Identify which cell holds the provided text, then report its (x, y) central coordinate. 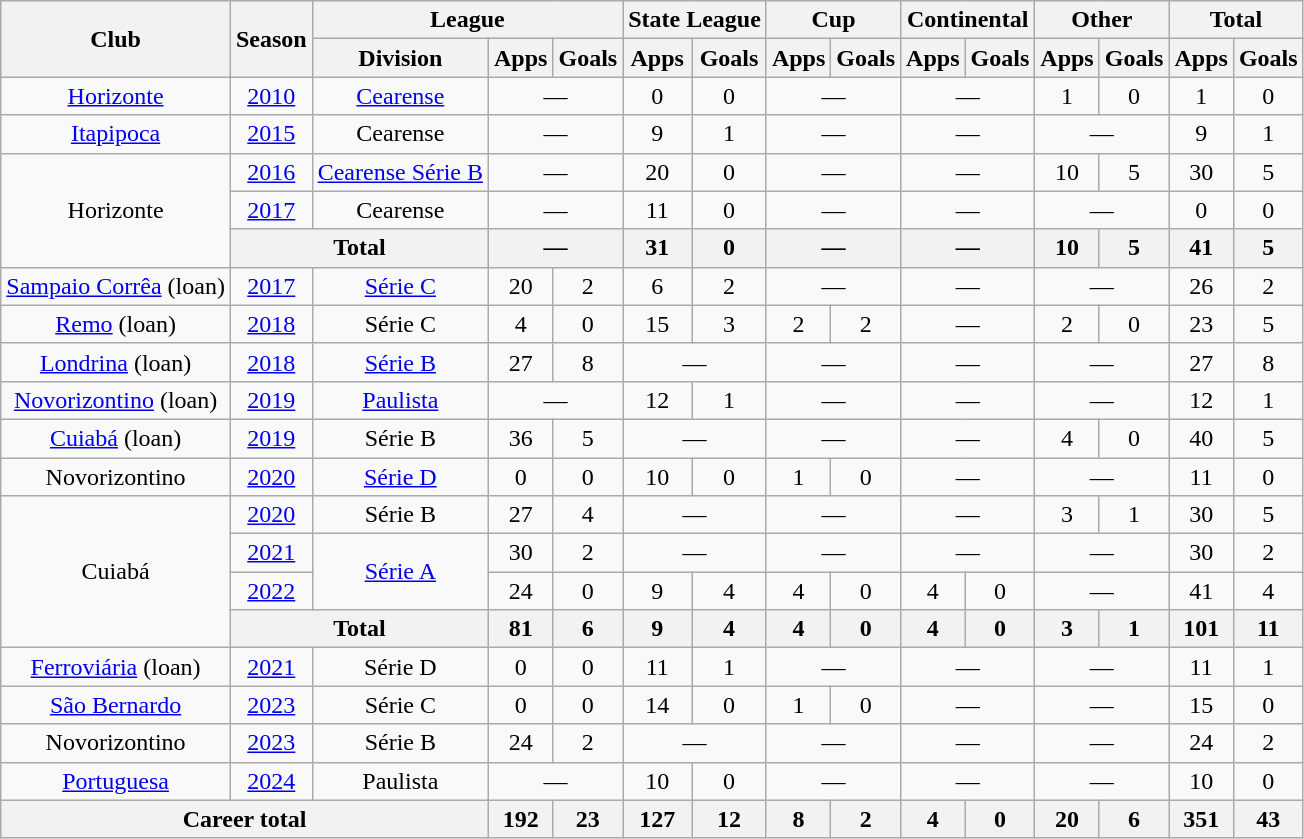
Continental (968, 20)
Série A (400, 572)
81 (521, 629)
Cuiabá (loan) (116, 438)
Cearense Série B (400, 172)
Club (116, 39)
26 (1201, 286)
2024 (271, 781)
Division (400, 58)
State League (695, 20)
127 (658, 819)
Other (1102, 20)
192 (521, 819)
Cup (833, 20)
Cuiabá (116, 572)
São Bernardo (116, 705)
351 (1201, 819)
Itapipoca (116, 134)
2016 (271, 172)
2022 (271, 591)
Londrina (loan) (116, 362)
2010 (271, 96)
Season (271, 39)
Ferroviária (loan) (116, 667)
Remo (loan) (116, 324)
43 (1268, 819)
2015 (271, 134)
36 (521, 438)
40 (1201, 438)
101 (1201, 629)
Sampaio Corrêa (loan) (116, 286)
League (468, 20)
31 (658, 248)
14 (658, 705)
Novorizontino (loan) (116, 400)
Portuguesa (116, 781)
Career total (245, 819)
